For the text-containing cell, return its midpoint in (x, y) coordinate format. 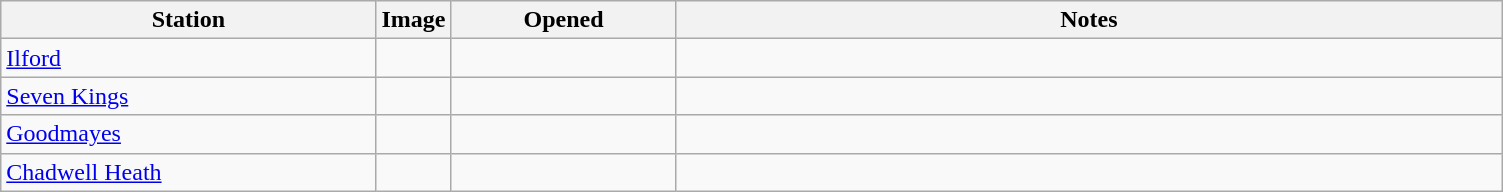
Seven Kings (188, 96)
Chadwell Heath (188, 172)
Opened (564, 20)
Notes (1089, 20)
Image (414, 20)
Ilford (188, 58)
Goodmayes (188, 134)
Station (188, 20)
